Pinpoint the cell where the given text exists, returning its (X, Y) midpoint coordinate. 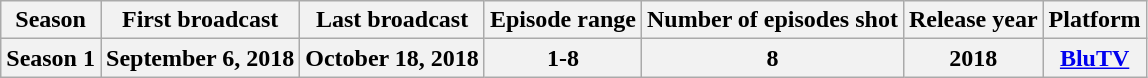
Season (51, 20)
First broadcast (200, 20)
BluTV (1094, 58)
Platform (1094, 20)
1-8 (562, 58)
2018 (973, 58)
September 6, 2018 (200, 58)
Episode range (562, 20)
Number of episodes shot (772, 20)
October 18, 2018 (392, 58)
Season 1 (51, 58)
Release year (973, 20)
Last broadcast (392, 20)
8 (772, 58)
